Capture the cell that displays the provided text and extract its (X, Y) central coordinate. 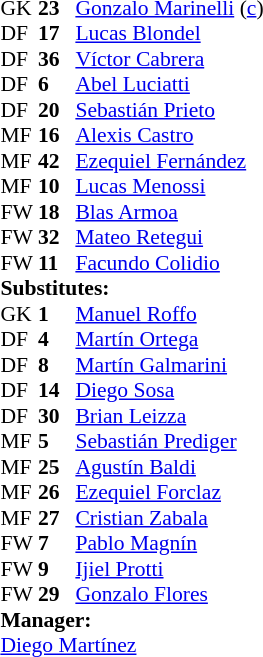
16 (57, 135)
Martín Ortega (169, 339)
42 (57, 161)
7 (57, 543)
14 (57, 391)
Agustín Baldi (169, 467)
Cristian Zabala (169, 518)
Gonzalo Flores (169, 595)
29 (57, 595)
Ezequiel Fernández (169, 161)
Alexis Castro (169, 135)
25 (57, 467)
26 (57, 493)
4 (57, 339)
Substitutes: (132, 289)
Manuel Roffo (169, 314)
Diego Sosa (169, 391)
Facundo Colidio (169, 263)
9 (57, 569)
Lucas Blondel (169, 33)
20 (57, 110)
1 (57, 314)
Abel Luciatti (169, 85)
Ezequiel Forclaz (169, 493)
Martín Galmarini (169, 365)
18 (57, 212)
10 (57, 187)
Manager: (132, 620)
GK (19, 314)
Sebastián Prediger (169, 441)
30 (57, 416)
Víctor Cabrera (169, 59)
17 (57, 33)
Blas Armoa (169, 212)
32 (57, 237)
Lucas Menossi (169, 187)
11 (57, 263)
5 (57, 441)
36 (57, 59)
8 (57, 365)
27 (57, 518)
Mateo Retegui (169, 237)
6 (57, 85)
Ijiel Protti (169, 569)
Pablo Magnín (169, 543)
Sebastián Prieto (169, 110)
Brian Leizza (169, 416)
